Identify which cell holds the provided text, then report its [X, Y] central coordinate. 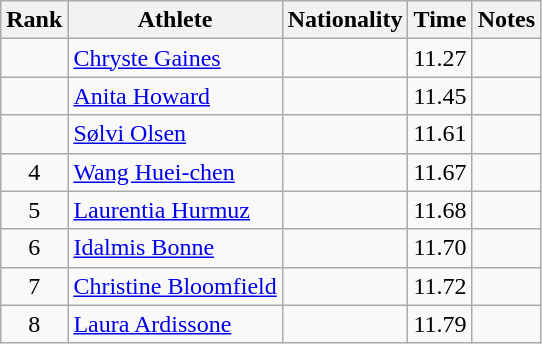
Rank [34, 20]
Laurentia Hurmuz [175, 210]
Idalmis Bonne [175, 248]
Christine Bloomfield [175, 286]
11.72 [440, 286]
11.79 [440, 324]
8 [34, 324]
Sølvi Olsen [175, 134]
7 [34, 286]
5 [34, 210]
Athlete [175, 20]
11.70 [440, 248]
Chryste Gaines [175, 58]
Laura Ardissone [175, 324]
11.27 [440, 58]
11.67 [440, 172]
Nationality [345, 20]
Wang Huei-chen [175, 172]
Notes [506, 20]
11.68 [440, 210]
6 [34, 248]
11.45 [440, 96]
Time [440, 20]
11.61 [440, 134]
Anita Howard [175, 96]
4 [34, 172]
